From the cell containing the given text, extract its center point as [x, y] coordinate. 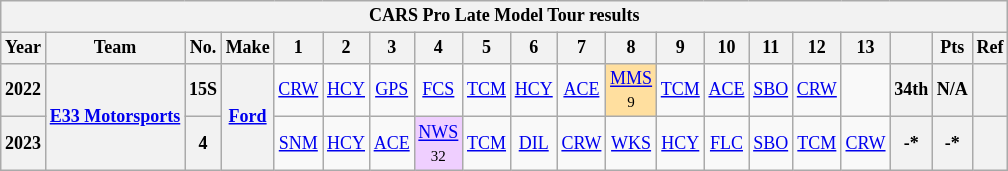
GPS [392, 90]
CARS Pro Late Model Tour results [504, 16]
FCS [438, 90]
2023 [24, 144]
8 [632, 48]
5 [487, 48]
WKS [632, 144]
Year [24, 48]
6 [534, 48]
3 [392, 48]
Pts [953, 48]
N/A [953, 90]
E33 Motorsports [114, 116]
13 [866, 48]
FLC [726, 144]
SNM [298, 144]
15S [204, 90]
10 [726, 48]
2 [346, 48]
Team [114, 48]
MMS9 [632, 90]
DIL [534, 144]
NWS32 [438, 144]
34th [912, 90]
11 [771, 48]
Make [248, 48]
7 [582, 48]
12 [816, 48]
Ford [248, 116]
9 [680, 48]
1 [298, 48]
2022 [24, 90]
No. [204, 48]
Ref [990, 48]
